Return [X, Y] of the center of cell containing provided text 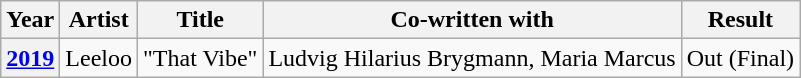
Leeloo [99, 58]
"That Vibe" [200, 58]
2019 [30, 58]
Ludvig Hilarius Brygmann, Maria Marcus [472, 58]
Artist [99, 20]
Year [30, 20]
Title [200, 20]
Result [740, 20]
Co-written with [472, 20]
Out (Final) [740, 58]
